Find where the given text appears and provide that cell's center as (X, Y) coordinate. 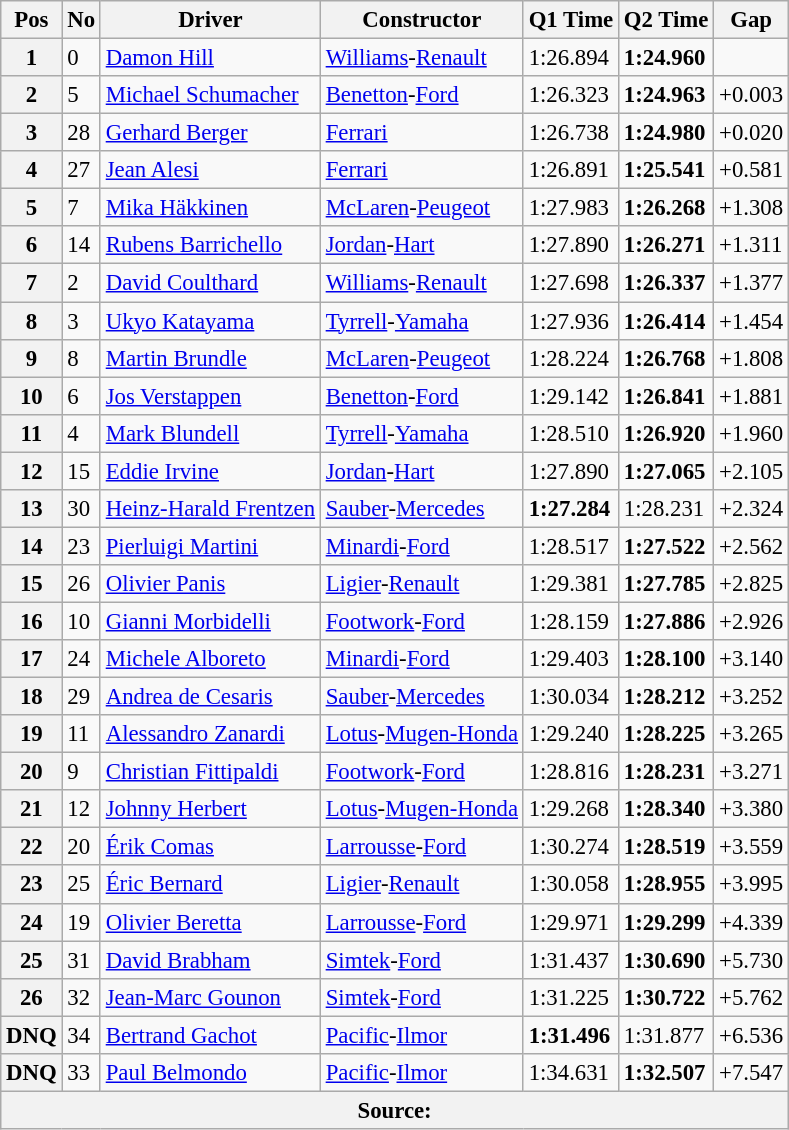
1:28.510 (570, 433)
1:29.268 (570, 809)
1:27.886 (666, 621)
Pos (32, 20)
Damon Hill (210, 58)
Jean-Marc Gounon (210, 997)
+2.324 (752, 509)
David Brabham (210, 960)
Andrea de Cesaris (210, 697)
1:28.955 (666, 885)
1:31.877 (666, 1035)
27 (81, 170)
1:31.496 (570, 1035)
1:26.337 (666, 283)
1:27.065 (666, 471)
1:32.507 (666, 1073)
32 (81, 997)
Martin Brundle (210, 358)
1:28.212 (666, 697)
1:24.960 (666, 58)
David Coulthard (210, 283)
Mika Häkkinen (210, 208)
1:27.936 (570, 321)
Driver (210, 20)
1:29.971 (570, 922)
+5.730 (752, 960)
+2.825 (752, 584)
16 (32, 621)
Jos Verstappen (210, 396)
Rubens Barrichello (210, 245)
1:29.381 (570, 584)
+1.960 (752, 433)
1:27.983 (570, 208)
1:26.841 (666, 396)
Constructor (422, 20)
1:26.738 (570, 133)
+3.271 (752, 772)
+1.454 (752, 321)
33 (81, 1073)
1:26.268 (666, 208)
+3.252 (752, 697)
1:27.522 (666, 546)
+7.547 (752, 1073)
+2.105 (752, 471)
+1.808 (752, 358)
No (81, 20)
Source: (395, 1110)
1:31.437 (570, 960)
Christian Fittipaldi (210, 772)
1:26.894 (570, 58)
1:28.224 (570, 358)
1:30.690 (666, 960)
1:28.100 (666, 659)
+1.881 (752, 396)
Michele Alboreto (210, 659)
13 (32, 509)
1:28.517 (570, 546)
+0.581 (752, 170)
+4.339 (752, 922)
+1.377 (752, 283)
17 (32, 659)
1:26.768 (666, 358)
1:26.414 (666, 321)
1:30.274 (570, 847)
1:28.816 (570, 772)
18 (32, 697)
Michael Schumacher (210, 95)
1:29.142 (570, 396)
Alessandro Zanardi (210, 734)
Gap (752, 20)
Mark Blundell (210, 433)
+3.559 (752, 847)
Jean Alesi (210, 170)
Gianni Morbidelli (210, 621)
1:25.541 (666, 170)
1:34.631 (570, 1073)
Paul Belmondo (210, 1073)
1:26.323 (570, 95)
1:24.963 (666, 95)
+6.536 (752, 1035)
1:31.225 (570, 997)
Eddie Irvine (210, 471)
+2.926 (752, 621)
1:27.698 (570, 283)
1 (32, 58)
+1.308 (752, 208)
Ukyo Katayama (210, 321)
Pierluigi Martini (210, 546)
Éric Bernard (210, 885)
Érik Comas (210, 847)
1:30.034 (570, 697)
1:30.722 (666, 997)
31 (81, 960)
Q1 Time (570, 20)
+3.265 (752, 734)
+5.762 (752, 997)
29 (81, 697)
Olivier Beretta (210, 922)
Heinz-Harald Frentzen (210, 509)
1:28.159 (570, 621)
1:26.920 (666, 433)
+0.020 (752, 133)
Bertrand Gachot (210, 1035)
1:24.980 (666, 133)
+3.140 (752, 659)
1:27.284 (570, 509)
+3.380 (752, 809)
Q2 Time (666, 20)
0 (81, 58)
1:27.785 (666, 584)
+2.562 (752, 546)
1:26.891 (570, 170)
Johnny Herbert (210, 809)
1:28.225 (666, 734)
+1.311 (752, 245)
1:29.240 (570, 734)
Gerhard Berger (210, 133)
1:29.403 (570, 659)
21 (32, 809)
28 (81, 133)
Olivier Panis (210, 584)
30 (81, 509)
1:30.058 (570, 885)
1:26.271 (666, 245)
34 (81, 1035)
22 (32, 847)
+0.003 (752, 95)
+3.995 (752, 885)
1:28.340 (666, 809)
1:28.519 (666, 847)
1:29.299 (666, 922)
